Pinpoint the cell where the given text exists, returning its (X, Y) midpoint coordinate. 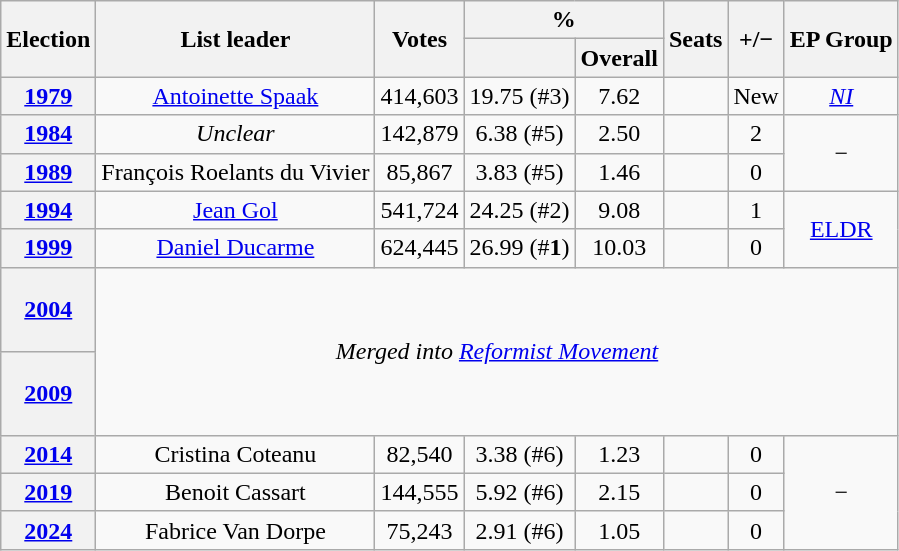
1989 (48, 172)
2009 (48, 393)
1984 (48, 134)
1999 (48, 248)
Daniel Ducarme (236, 248)
142,879 (420, 134)
EP Group (841, 39)
1.46 (619, 172)
2019 (48, 492)
NI (841, 96)
75,243 (420, 530)
1 (756, 210)
2.50 (619, 134)
1.23 (619, 454)
85,867 (420, 172)
26.99 (#1) (520, 248)
2014 (48, 454)
Antoinette Spaak (236, 96)
+/− (756, 39)
1.05 (619, 530)
541,724 (420, 210)
% (564, 20)
24.25 (#2) (520, 210)
ELDR (841, 229)
Cristina Coteanu (236, 454)
2004 (48, 309)
New (756, 96)
19.75 (#3) (520, 96)
82,540 (420, 454)
Jean Gol (236, 210)
Overall (619, 58)
Fabrice Van Dorpe (236, 530)
2.15 (619, 492)
Election (48, 39)
Seats (695, 39)
7.62 (619, 96)
624,445 (420, 248)
Merged into Reformist Movement (497, 351)
3.38 (#6) (520, 454)
144,555 (420, 492)
1994 (48, 210)
10.03 (619, 248)
Votes (420, 39)
3.83 (#5) (520, 172)
2024 (48, 530)
2.91 (#6) (520, 530)
Benoit Cassart (236, 492)
2 (756, 134)
Unclear (236, 134)
9.08 (619, 210)
414,603 (420, 96)
List leader (236, 39)
6.38 (#5) (520, 134)
5.92 (#6) (520, 492)
1979 (48, 96)
François Roelants du Vivier (236, 172)
